Locate the cell with the specified text and output its [X, Y] center coordinate. 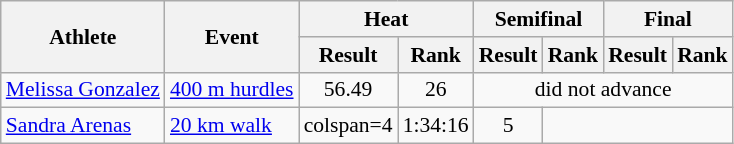
Final [668, 19]
Heat [386, 19]
Sandra Arenas [83, 126]
400 m hurdles [232, 90]
1:34:16 [436, 126]
20 km walk [232, 126]
did not advance [604, 90]
26 [436, 90]
5 [508, 126]
56.49 [348, 90]
Athlete [83, 36]
colspan=4 [348, 126]
Semifinal [538, 19]
Event [232, 36]
Melissa Gonzalez [83, 90]
